Find where the given text appears and provide that cell's center as [x, y] coordinate. 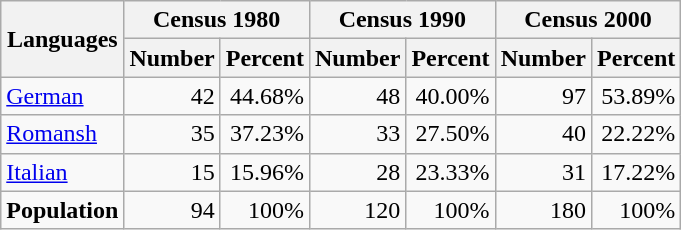
120 [357, 210]
27.50% [450, 134]
Census 1980 [217, 20]
Census 2000 [588, 20]
33 [357, 134]
15 [172, 172]
Languages [62, 39]
42 [172, 96]
31 [543, 172]
Census 1990 [402, 20]
180 [543, 210]
23.33% [450, 172]
53.89% [636, 96]
97 [543, 96]
40 [543, 134]
44.68% [264, 96]
40.00% [450, 96]
15.96% [264, 172]
Population [62, 210]
35 [172, 134]
22.22% [636, 134]
Romansh [62, 134]
German [62, 96]
94 [172, 210]
17.22% [636, 172]
Italian [62, 172]
48 [357, 96]
28 [357, 172]
37.23% [264, 134]
